For the text-containing cell, return its midpoint in [x, y] coordinate format. 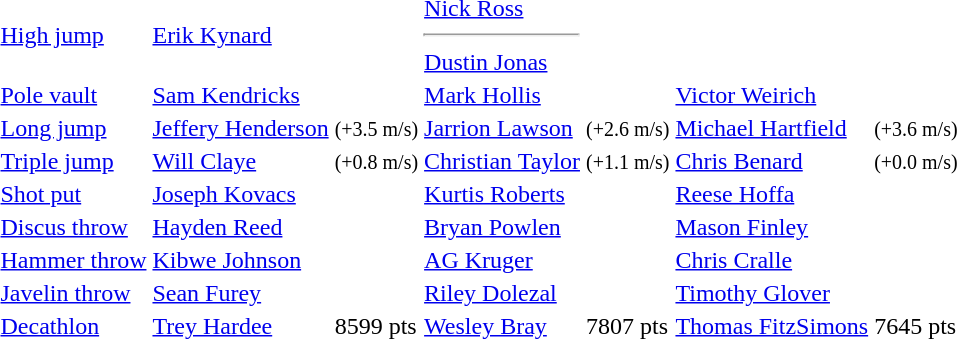
Joseph Kovacs [240, 194]
Will Claye [240, 161]
Kibwe Johnson [240, 260]
Reese Hoffa [772, 194]
Chris Benard [772, 161]
Sean Furey [240, 293]
(+2.6 m/s) [627, 128]
(+1.1 m/s) [627, 161]
Timothy Glover [772, 293]
Sam Kendricks [240, 95]
Hayden Reed [240, 227]
Riley Dolezal [502, 293]
Victor Weirich [772, 95]
(+3.5 m/s) [376, 128]
Bryan Powlen [502, 227]
(+0.8 m/s) [376, 161]
Mark Hollis [502, 95]
Kurtis Roberts [502, 194]
Mason Finley [772, 227]
Michael Hartfield [772, 128]
Chris Cralle [772, 260]
AG Kruger [502, 260]
Jarrion Lawson [502, 128]
Jeffery Henderson [240, 128]
Christian Taylor [502, 161]
